From the cell containing the given text, extract its center point as [X, Y] coordinate. 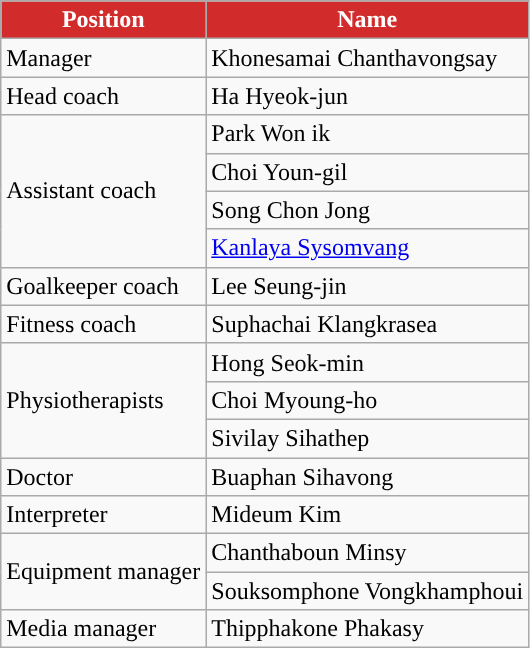
Buaphan Sihavong [368, 477]
Souksomphone Vongkhamphoui [368, 591]
Suphachai Klangkrasea [368, 324]
Doctor [104, 477]
Manager [104, 58]
Sivilay Sihathep [368, 438]
Position [104, 20]
Khonesamai Chanthavongsay [368, 58]
Park Won ik [368, 134]
Goalkeeper coach [104, 286]
Name [368, 20]
Kanlaya Sysomvang [368, 248]
Head coach [104, 96]
Interpreter [104, 515]
Lee Seung-jin [368, 286]
Media manager [104, 629]
Equipment manager [104, 572]
Song Chon Jong [368, 210]
Chanthaboun Minsy [368, 553]
Thipphakone Phakasy [368, 629]
Physiotherapists [104, 400]
Choi Myoung-ho [368, 400]
Hong Seok-min [368, 362]
Fitness coach [104, 324]
Choi Youn-gil [368, 172]
Assistant coach [104, 191]
Ha Hyeok-jun [368, 96]
Mideum Kim [368, 515]
